Provide the (x, y) coordinate of the cell's center where the given text is located.  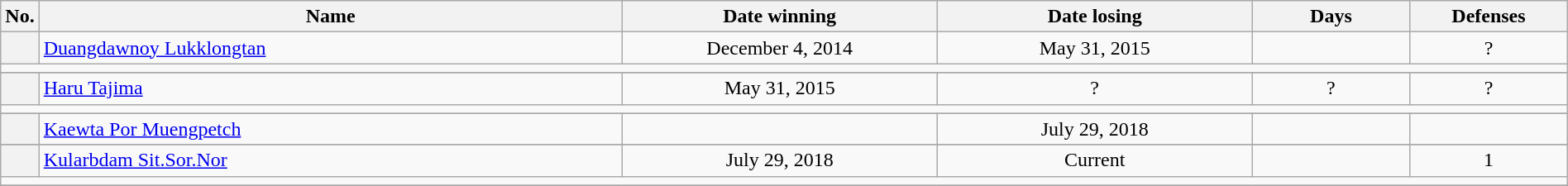
No. (20, 17)
1 (1489, 160)
Date winning (779, 17)
Current (1095, 160)
Date losing (1095, 17)
Defenses (1489, 17)
Kularbdam Sit.Sor.Nor (331, 160)
Duangdawnoy Lukklongtan (331, 48)
Name (331, 17)
Haru Tajima (331, 88)
Days (1331, 17)
December 4, 2014 (779, 48)
Kaewta Por Muengpetch (331, 129)
